For the text-containing cell, return its midpoint in [X, Y] coordinate format. 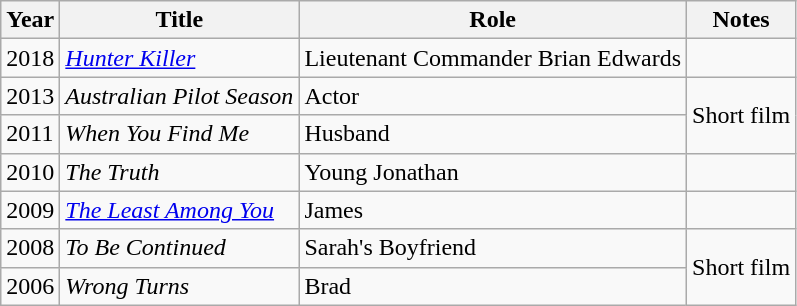
James [493, 210]
The Truth [180, 172]
Wrong Turns [180, 286]
2018 [30, 58]
Husband [493, 134]
Notes [742, 20]
Young Jonathan [493, 172]
Title [180, 20]
Hunter Killer [180, 58]
2009 [30, 210]
Lieutenant Commander Brian Edwards [493, 58]
Actor [493, 96]
Sarah's Boyfriend [493, 248]
To Be Continued [180, 248]
Brad [493, 286]
Australian Pilot Season [180, 96]
2008 [30, 248]
2006 [30, 286]
2010 [30, 172]
2011 [30, 134]
2013 [30, 96]
Year [30, 20]
The Least Among You [180, 210]
When You Find Me [180, 134]
Role [493, 20]
